Provide the [X, Y] coordinate of the cell's center where the given text is located.  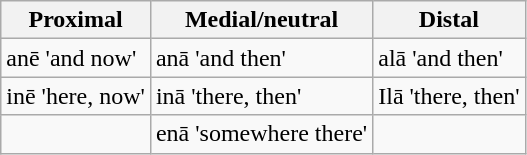
anā 'and then' [261, 58]
Proximal [76, 20]
alā 'and then' [449, 58]
Medial/neutral [261, 20]
anē 'and now' [76, 58]
Ilā 'there, then' [449, 96]
enā 'somewhere there' [261, 134]
inē 'here, now' [76, 96]
inā 'there, then' [261, 96]
Distal [449, 20]
